Identify which cell holds the provided text, then report its [x, y] central coordinate. 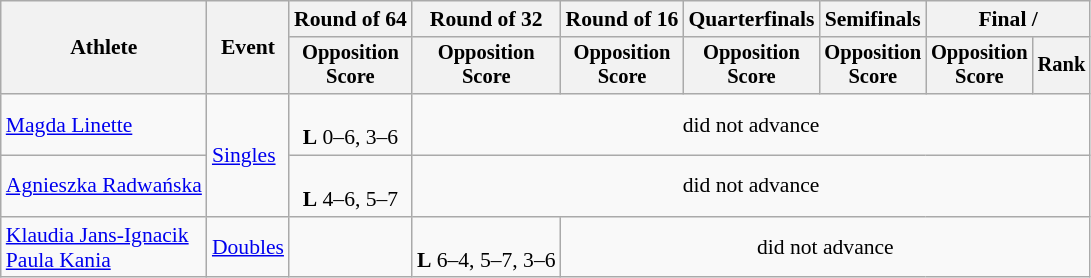
Round of 32 [486, 19]
L 4–6, 5–7 [350, 186]
Agnieszka Radwańska [104, 186]
Athlete [104, 48]
Klaudia Jans-IgnacikPaula Kania [104, 248]
Round of 16 [622, 19]
Round of 64 [350, 19]
Rank [1062, 66]
Event [248, 48]
Quarterfinals [751, 19]
Semifinals [872, 19]
Singles [248, 155]
Doubles [248, 248]
Final / [1008, 19]
L 0–6, 3–6 [350, 124]
Magda Linette [104, 124]
L 6–4, 5–7, 3–6 [486, 248]
